Scan for the cell matching the given text and deliver its [x, y] coordinate at center. 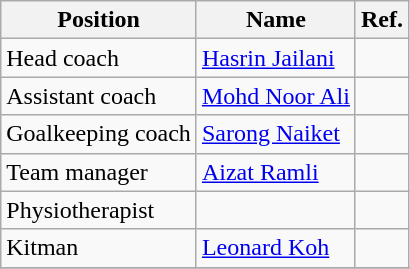
Position [99, 20]
Physiotherapist [99, 210]
Leonard Koh [276, 248]
Team manager [99, 172]
Aizat Ramli [276, 172]
Ref. [382, 20]
Assistant coach [99, 96]
Name [276, 20]
Hasrin Jailani [276, 58]
Mohd Noor Ali [276, 96]
Sarong Naiket [276, 134]
Goalkeeping coach [99, 134]
Kitman [99, 248]
Head coach [99, 58]
